Identify which cell holds the provided text, then report its [X, Y] central coordinate. 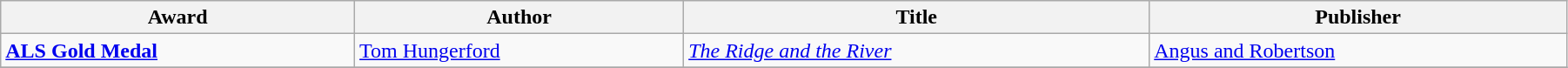
ALS Gold Medal [178, 51]
Author [519, 17]
Title [917, 17]
Award [178, 17]
Tom Hungerford [519, 51]
Publisher [1358, 17]
Angus and Robertson [1358, 51]
The Ridge and the River [917, 51]
